Output the (X, Y) coordinate of the center of the cell containing the given text.  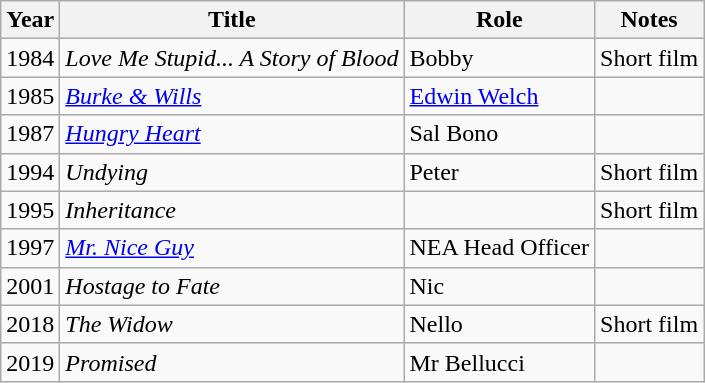
1994 (30, 172)
Nic (500, 286)
Inheritance (232, 210)
1995 (30, 210)
2001 (30, 286)
Edwin Welch (500, 96)
Bobby (500, 58)
Peter (500, 172)
Hungry Heart (232, 134)
1984 (30, 58)
Burke & Wills (232, 96)
The Widow (232, 324)
Promised (232, 362)
Notes (650, 20)
Mr Bellucci (500, 362)
Role (500, 20)
Mr. Nice Guy (232, 248)
1997 (30, 248)
2019 (30, 362)
2018 (30, 324)
Year (30, 20)
1985 (30, 96)
Undying (232, 172)
Sal Bono (500, 134)
Love Me Stupid... A Story of Blood (232, 58)
1987 (30, 134)
NEA Head Officer (500, 248)
Nello (500, 324)
Title (232, 20)
Hostage to Fate (232, 286)
